Locate the cell with the specified text and output its (X, Y) center coordinate. 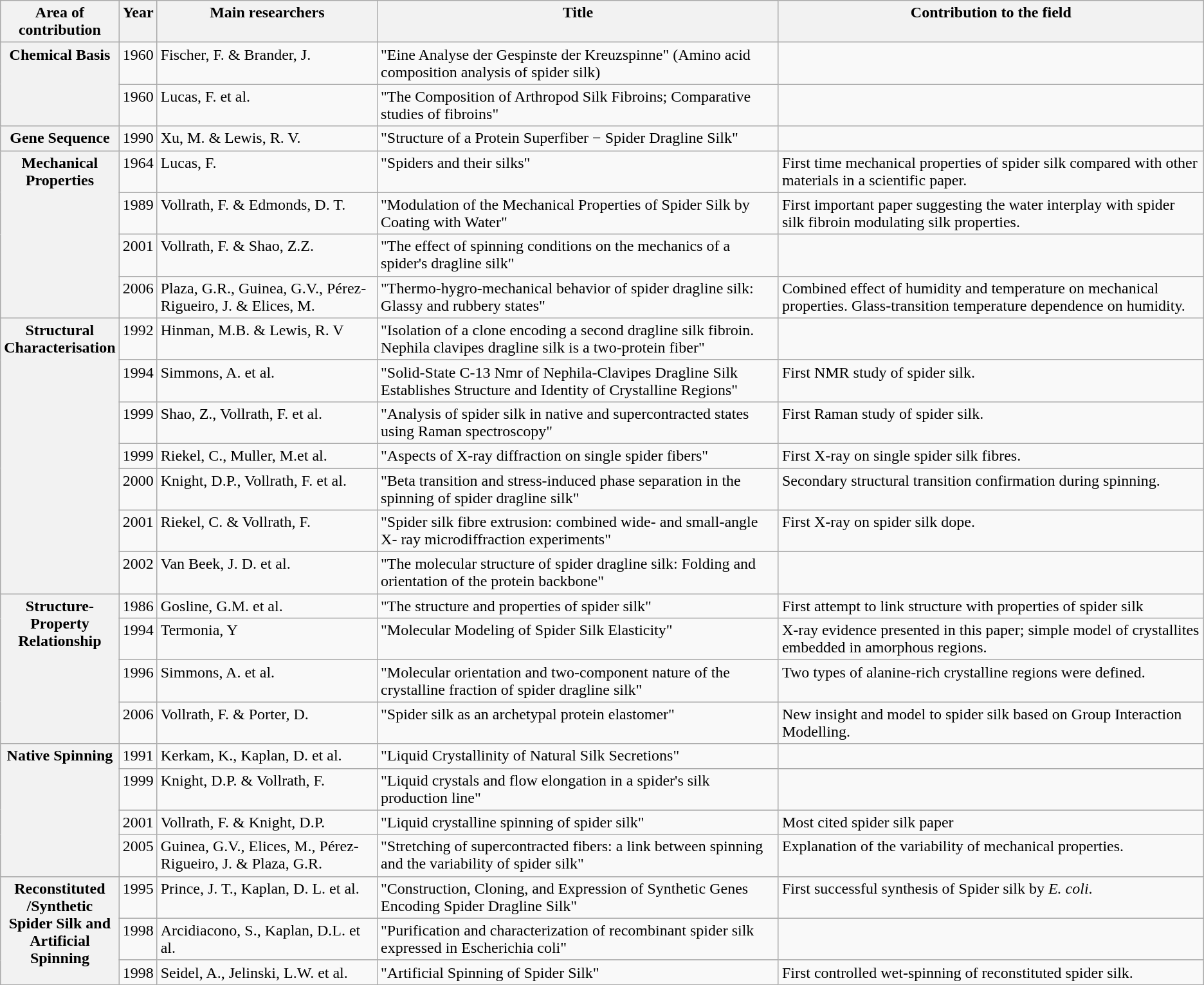
"The effect of spinning conditions on the mechanics of a spider's dragline silk" (578, 255)
1991 (138, 756)
Knight, D.P. & Vollrath, F. (267, 789)
"Liquid Crystallinity of Natural Silk Secretions" (578, 756)
"Analysis of spider silk in native and supercontracted states using Raman spectroscopy" (578, 422)
"Eine Analyse der Gespinste der Kreuzspinne" (Amino acid composition analysis of spider silk) (578, 63)
"Stretching of supercontracted fibers: a link between spinning and the variability of spider silk" (578, 856)
Lucas, F. (267, 171)
Chemical Basis (60, 84)
"Solid-State C-13 Nmr of Nephila-Clavipes Dragline Silk Establishes Structure and Identity of Crystalline Regions" (578, 381)
"Spiders and their silks" (578, 171)
Main researchers (267, 22)
Reconstituted /Synthetic Spider Silk and Artificial Spinning (60, 930)
Gene Sequence (60, 138)
1995 (138, 897)
"Thermo-hygro-mechanical behavior of spider dragline silk: Glassy and rubbery states" (578, 297)
First X-ray on spider silk dope. (990, 531)
First time mechanical properties of spider silk compared with other materials in a scientific paper. (990, 171)
2000 (138, 489)
Vollrath, F. & Knight, D.P. (267, 822)
Two types of alanine-rich crystalline regions were defined. (990, 681)
Guinea, G.V., Elices, M., Pérez-Rigueiro, J. & Plaza, G.R. (267, 856)
"The structure and properties of spider silk" (578, 606)
Structure-Property Relationship (60, 669)
Prince, J. T., Kaplan, D. L. et al. (267, 897)
Explanation of the variability of mechanical properties. (990, 856)
First successful synthesis of Spider silk by E. coli. (990, 897)
"Purification and characterization of recombinant spider silk expressed in Escherichia coli" (578, 939)
Fischer, F. & Brander, J. (267, 63)
New insight and model to spider silk based on Group Interaction Modelling. (990, 723)
Shao, Z., Vollrath, F. et al. (267, 422)
Most cited spider silk paper (990, 822)
First NMR study of spider silk. (990, 381)
"Isolation of a clone encoding a second dragline silk fibroin. Nephila clavipes dragline silk is a two-protein fiber" (578, 338)
Termonia, Y (267, 640)
Year (138, 22)
Title (578, 22)
"Artificial Spinning of Spider Silk" (578, 972)
Arcidiacono, S., Kaplan, D.L. et al. (267, 939)
Mechanical Properties (60, 234)
"Liquid crystalline spinning of spider silk" (578, 822)
Riekel, C. & Vollrath, F. (267, 531)
Van Beek, J. D. et al. (267, 573)
"Molecular Modeling of Spider Silk Elasticity" (578, 640)
First X-ray on single spider silk fibres. (990, 456)
1992 (138, 338)
"Structure of a Protein Superfiber − Spider Dragline Silk" (578, 138)
Contribution to the field (990, 22)
1964 (138, 171)
Vollrath, F. & Shao, Z.Z. (267, 255)
1989 (138, 214)
Vollrath, F. & Porter, D. (267, 723)
X-ray evidence presented in this paper; simple model of crystallites embedded in amorphous regions. (990, 640)
1990 (138, 138)
"Spider silk fibre extrusion: combined wide- and small-angle X- ray microdiffraction experiments" (578, 531)
Kerkam, K., Kaplan, D. et al. (267, 756)
Riekel, C., Muller, M.et al. (267, 456)
Area of contribution (60, 22)
Knight, D.P., Vollrath, F. et al. (267, 489)
1996 (138, 681)
Structural Characterisation (60, 456)
First attempt to link structure with properties of spider silk (990, 606)
"The molecular structure of spider dragline silk: Folding and orientation of the protein backbone" (578, 573)
1986 (138, 606)
First controlled wet-spinning of reconstituted spider silk. (990, 972)
"The Composition of Arthropod Silk Fibroins; Comparative studies of fibroins" (578, 106)
"Construction, Cloning, and Expression of Synthetic Genes Encoding Spider Dragline Silk" (578, 897)
Gosline, G.M. et al. (267, 606)
2002 (138, 573)
"Liquid crystals and flow elongation in a spider's silk production line" (578, 789)
Native Spinning (60, 810)
Vollrath, F. & Edmonds, D. T. (267, 214)
Hinman, M.B. & Lewis, R. V (267, 338)
Lucas, F. et al. (267, 106)
Seidel, A., Jelinski, L.W. et al. (267, 972)
2005 (138, 856)
"Spider silk as an archetypal protein elastomer" (578, 723)
"Modulation of the Mechanical Properties of Spider Silk by Coating with Water" (578, 214)
Plaza, G.R., Guinea, G.V., Pérez-Rigueiro, J. & Elices, M. (267, 297)
Combined effect of humidity and temperature on mechanical properties. Glass-transition temperature dependence on humidity. (990, 297)
"Beta transition and stress-induced phase separation in the spinning of spider dragline silk" (578, 489)
"Aspects of X-ray diffraction on single spider fibers" (578, 456)
First Raman study of spider silk. (990, 422)
Secondary structural transition confirmation during spinning. (990, 489)
Xu, M. & Lewis, R. V. (267, 138)
First important paper suggesting the water interplay with spider silk fibroin modulating silk properties. (990, 214)
"Molecular orientation and two-component nature of the crystalline fraction of spider dragline silk" (578, 681)
